Detect which cell encompasses the target text, then output its (x, y) center coordinate. 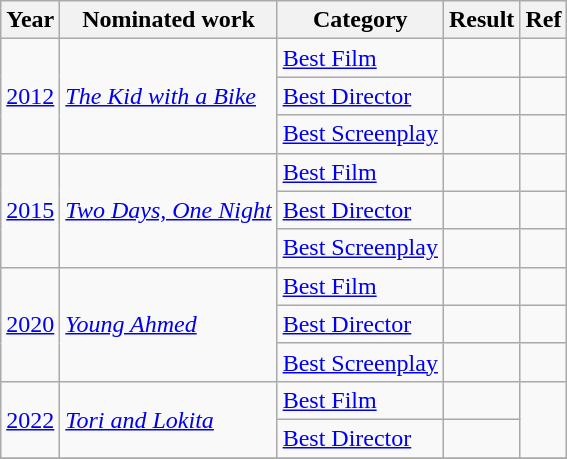
2022 (30, 419)
2012 (30, 96)
Tori and Lokita (168, 419)
Category (360, 20)
The Kid with a Bike (168, 96)
Young Ahmed (168, 324)
Two Days, One Night (168, 210)
Nominated work (168, 20)
Result (481, 20)
Year (30, 20)
Ref (544, 20)
2020 (30, 324)
2015 (30, 210)
